Find where the given text appears and provide that cell's center as [x, y] coordinate. 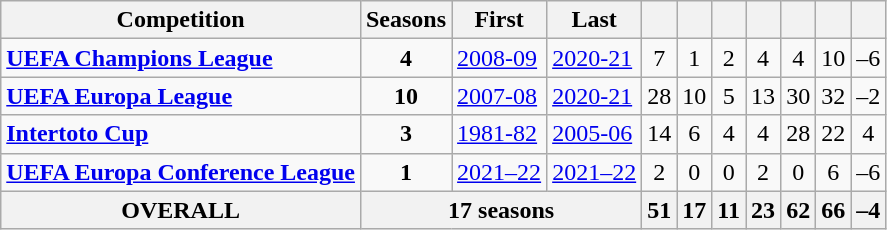
11 [729, 210]
30 [798, 96]
7 [660, 58]
17 seasons [500, 210]
UEFA Europa League [181, 96]
66 [834, 210]
1981-82 [500, 134]
32 [834, 96]
First [500, 20]
–2 [868, 96]
Competition [181, 20]
17 [694, 210]
OVERALL [181, 210]
23 [764, 210]
2008-09 [500, 58]
–4 [868, 210]
Last [594, 20]
Seasons [406, 20]
5 [729, 96]
Intertoto Cup [181, 134]
14 [660, 134]
3 [406, 134]
13 [764, 96]
2005-06 [594, 134]
22 [834, 134]
51 [660, 210]
62 [798, 210]
UEFA Europa Conference League [181, 172]
2007-08 [500, 96]
UEFA Champions League [181, 58]
